Identify which cell holds the provided text, then report its (x, y) central coordinate. 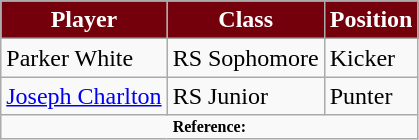
Joseph Charlton (84, 96)
Kicker (371, 58)
RS Sophomore (246, 58)
Class (246, 20)
Reference: (210, 127)
Player (84, 20)
RS Junior (246, 96)
Position (371, 20)
Parker White (84, 58)
Punter (371, 96)
